Find where the given text appears and provide that cell's center as (x, y) coordinate. 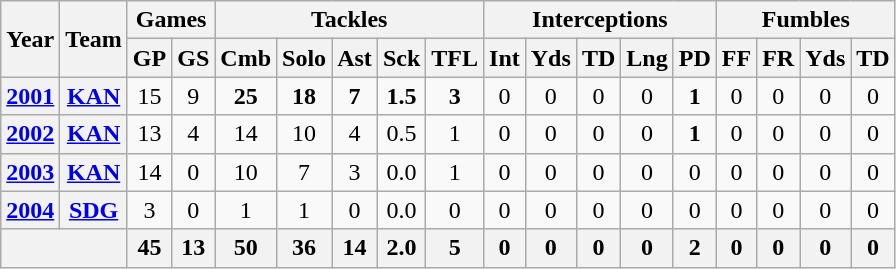
45 (149, 248)
0.5 (401, 134)
2003 (30, 172)
Solo (304, 58)
5 (455, 248)
GP (149, 58)
50 (246, 248)
Fumbles (806, 20)
TFL (455, 58)
2004 (30, 210)
15 (149, 96)
Interceptions (600, 20)
2.0 (401, 248)
Cmb (246, 58)
SDG (94, 210)
36 (304, 248)
2001 (30, 96)
Games (170, 20)
9 (194, 96)
FR (778, 58)
1.5 (401, 96)
Int (505, 58)
25 (246, 96)
18 (304, 96)
Ast (355, 58)
Team (94, 39)
Sck (401, 58)
2002 (30, 134)
2 (694, 248)
Lng (647, 58)
Year (30, 39)
Tackles (350, 20)
FF (736, 58)
GS (194, 58)
PD (694, 58)
